Scan for the cell matching the given text and deliver its (x, y) coordinate at center. 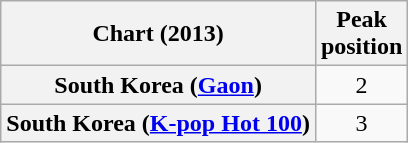
Peakposition (361, 34)
2 (361, 85)
Chart (2013) (158, 34)
South Korea (Gaon) (158, 85)
South Korea (K-pop Hot 100) (158, 123)
3 (361, 123)
